Output the (X, Y) coordinate of the center of the cell containing the given text.  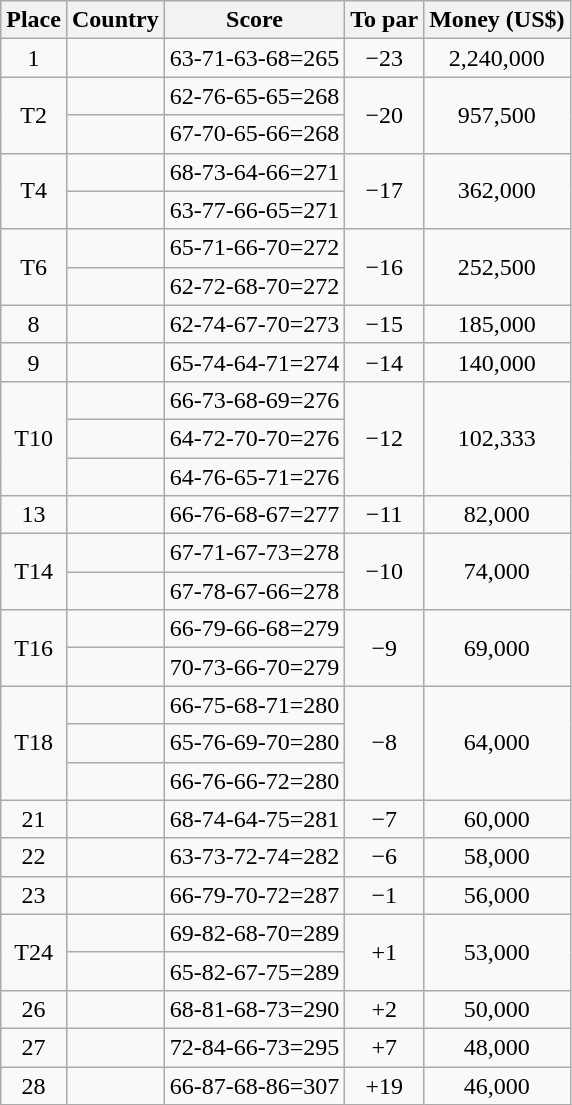
68-81-68-73=290 (254, 1009)
−17 (384, 191)
65-71-66-70=272 (254, 248)
T6 (34, 267)
Money (US$) (497, 20)
140,000 (497, 362)
T14 (34, 572)
66-79-70-72=287 (254, 895)
72-84-66-73=295 (254, 1047)
2,240,000 (497, 58)
−20 (384, 115)
69-82-68-70=289 (254, 933)
82,000 (497, 515)
50,000 (497, 1009)
22 (34, 857)
23 (34, 895)
64-76-65-71=276 (254, 477)
T2 (34, 115)
66-73-68-69=276 (254, 400)
65-82-67-75=289 (254, 971)
46,000 (497, 1085)
−12 (384, 438)
65-76-69-70=280 (254, 743)
60,000 (497, 819)
21 (34, 819)
T18 (34, 743)
63-77-66-65=271 (254, 210)
9 (34, 362)
102,333 (497, 438)
26 (34, 1009)
28 (34, 1085)
66-87-68-86=307 (254, 1085)
68-73-64-66=271 (254, 172)
62-74-67-70=273 (254, 324)
−9 (384, 648)
64,000 (497, 743)
68-74-64-75=281 (254, 819)
66-76-68-67=277 (254, 515)
66-75-68-71=280 (254, 705)
13 (34, 515)
T10 (34, 438)
+7 (384, 1047)
−16 (384, 267)
−23 (384, 58)
70-73-66-70=279 (254, 667)
58,000 (497, 857)
27 (34, 1047)
−1 (384, 895)
185,000 (497, 324)
−15 (384, 324)
Place (34, 20)
T4 (34, 191)
64-72-70-70=276 (254, 438)
−6 (384, 857)
8 (34, 324)
−14 (384, 362)
66-76-66-72=280 (254, 781)
65-74-64-71=274 (254, 362)
74,000 (497, 572)
T16 (34, 648)
1 (34, 58)
67-71-67-73=278 (254, 553)
56,000 (497, 895)
62-76-65-65=268 (254, 96)
+1 (384, 952)
66-79-66-68=279 (254, 629)
−11 (384, 515)
63-71-63-68=265 (254, 58)
Score (254, 20)
957,500 (497, 115)
252,500 (497, 267)
67-78-67-66=278 (254, 591)
362,000 (497, 191)
+19 (384, 1085)
+2 (384, 1009)
To par (384, 20)
−10 (384, 572)
69,000 (497, 648)
−7 (384, 819)
62-72-68-70=272 (254, 286)
T24 (34, 952)
48,000 (497, 1047)
Country (115, 20)
53,000 (497, 952)
67-70-65-66=268 (254, 134)
63-73-72-74=282 (254, 857)
−8 (384, 743)
